For the text-containing cell, return its midpoint in [x, y] coordinate format. 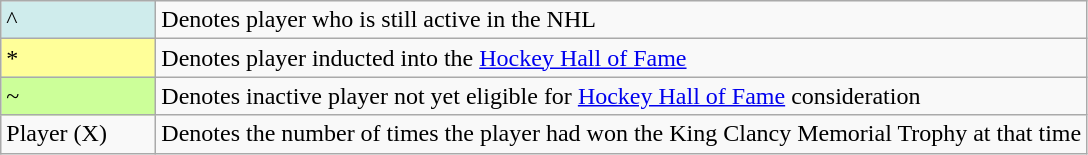
~ [78, 96]
Denotes player who is still active in the NHL [622, 20]
Denotes inactive player not yet eligible for Hockey Hall of Fame consideration [622, 96]
Player (X) [78, 134]
Denotes the number of times the player had won the King Clancy Memorial Trophy at that time [622, 134]
^ [78, 20]
Denotes player inducted into the Hockey Hall of Fame [622, 58]
* [78, 58]
